Scan for the cell matching the given text and deliver its [x, y] coordinate at center. 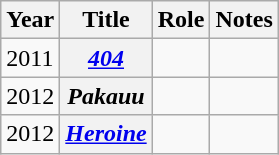
Heroine [106, 134]
Role [181, 20]
Pakauu [106, 96]
Year [30, 20]
Notes [244, 20]
404 [106, 58]
Title [106, 20]
2011 [30, 58]
